Locate the cell with the specified text and output its (x, y) center coordinate. 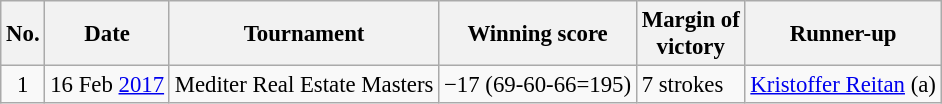
Date (107, 34)
Margin ofvictory (690, 34)
Winning score (538, 34)
No. (23, 34)
1 (23, 85)
Kristoffer Reitan (a) (843, 85)
Runner-up (843, 34)
16 Feb 2017 (107, 85)
−17 (69-60-66=195) (538, 85)
Tournament (304, 34)
Mediter Real Estate Masters (304, 85)
7 strokes (690, 85)
